Output the [x, y] coordinate of the center of the cell containing the given text.  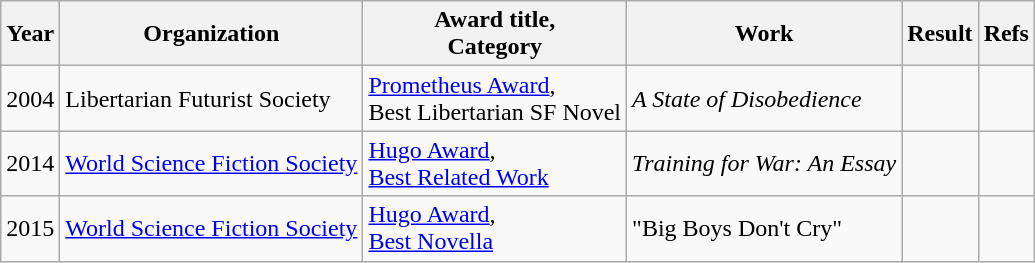
Prometheus Award,Best Libertarian SF Novel [495, 98]
Libertarian Futurist Society [212, 98]
2004 [30, 98]
Award title,Category [495, 34]
Year [30, 34]
2014 [30, 164]
Hugo Award,Best Related Work [495, 164]
2015 [30, 228]
Refs [1006, 34]
Hugo Award,Best Novella [495, 228]
Work [764, 34]
Result [940, 34]
Training for War: An Essay [764, 164]
Organization [212, 34]
A State of Disobedience [764, 98]
"Big Boys Don't Cry" [764, 228]
